From the cell containing the given text, extract its center point as (x, y) coordinate. 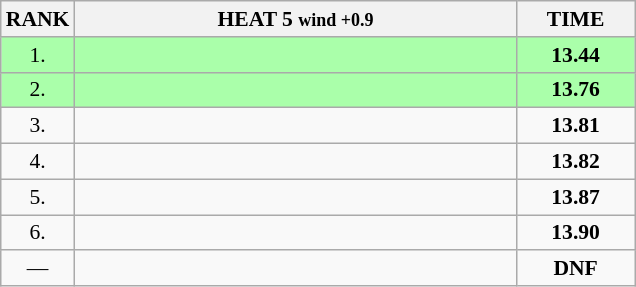
RANK (38, 19)
3. (38, 126)
TIME (576, 19)
13.81 (576, 126)
13.87 (576, 197)
2. (38, 90)
1. (38, 55)
— (38, 269)
13.44 (576, 55)
DNF (576, 269)
13.76 (576, 90)
5. (38, 197)
4. (38, 162)
HEAT 5 wind +0.9 (295, 19)
13.90 (576, 233)
6. (38, 233)
13.82 (576, 162)
